Return the (X, Y) coordinate for the center point of the cell that contains the specified text.  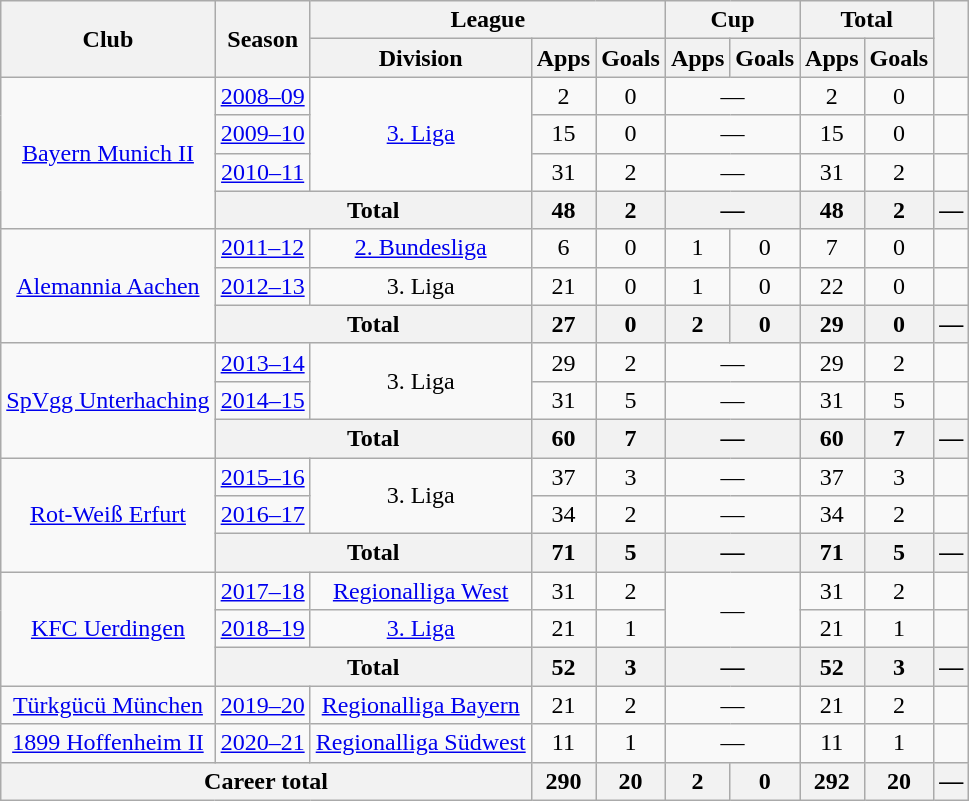
2011–12 (262, 248)
Cup (732, 20)
Regionalliga Bayern (420, 705)
Alemannia Aachen (108, 286)
2020–21 (262, 743)
Türkgücü München (108, 705)
KFC Uerdingen (108, 629)
2015–16 (262, 477)
2. Bundesliga (420, 248)
2014–15 (262, 400)
2019–20 (262, 705)
Rot-Weiß Erfurt (108, 515)
2008–09 (262, 96)
Club (108, 39)
Division (420, 58)
2016–17 (262, 515)
2009–10 (262, 134)
Regionalliga Südwest (420, 743)
2010–11 (262, 172)
Season (262, 39)
1899 Hoffenheim II (108, 743)
2013–14 (262, 362)
292 (832, 781)
27 (563, 324)
2018–19 (262, 629)
Bayern Munich II (108, 153)
2012–13 (262, 286)
League (488, 20)
Regionalliga West (420, 591)
2017–18 (262, 591)
6 (563, 248)
22 (832, 286)
290 (563, 781)
SpVgg Unterhaching (108, 400)
Career total (266, 781)
